Search for the cell housing the specified text and yield its (x, y) center coordinate. 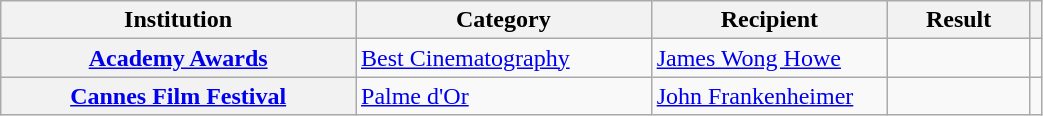
Institution (178, 20)
Academy Awards (178, 58)
Cannes Film Festival (178, 96)
Best Cinematography (504, 58)
John Frankenheimer (769, 96)
Palme d'Or (504, 96)
James Wong Howe (769, 58)
Category (504, 20)
Result (959, 20)
Recipient (769, 20)
